Locate the cell with the specified text and output its [X, Y] center coordinate. 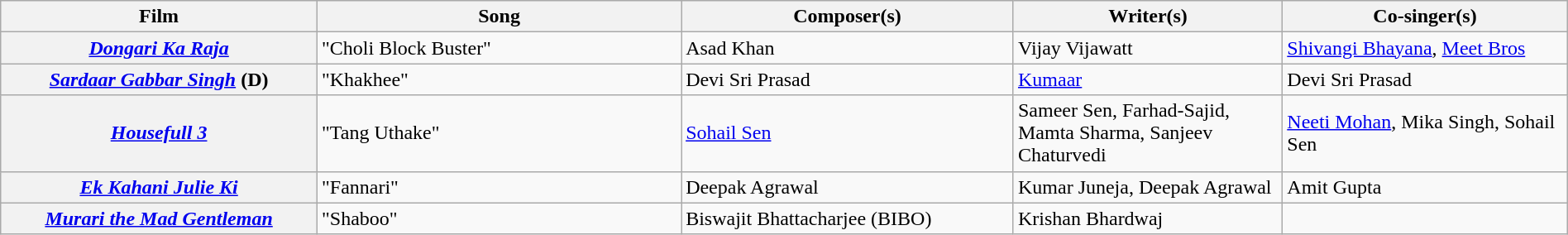
Dongari Ka Raja [159, 48]
Sohail Sen [848, 133]
Song [499, 17]
Vijay Vijawatt [1148, 48]
Film [159, 17]
Murari the Mad Gentleman [159, 218]
Deepak Agrawal [848, 187]
Kumar Juneja, Deepak Agrawal [1148, 187]
Kumaar [1148, 79]
Shivangi Bhayana, Meet Bros [1425, 48]
Sardaar Gabbar Singh (D) [159, 79]
"Khakhee" [499, 79]
Amit Gupta [1425, 187]
Krishan Bhardwaj [1148, 218]
"Fannari" [499, 187]
"Tang Uthake" [499, 133]
Writer(s) [1148, 17]
Asad Khan [848, 48]
Ek Kahani Julie Ki [159, 187]
Neeti Mohan, Mika Singh, Sohail Sen [1425, 133]
Composer(s) [848, 17]
"Shaboo" [499, 218]
"Choli Block Buster" [499, 48]
Housefull 3 [159, 133]
Sameer Sen, Farhad-Sajid, Mamta Sharma, Sanjeev Chaturvedi [1148, 133]
Co-singer(s) [1425, 17]
Biswajit Bhattacharjee (BIBO) [848, 218]
